Return the [X, Y] coordinate for the center point of the cell that contains the specified text.  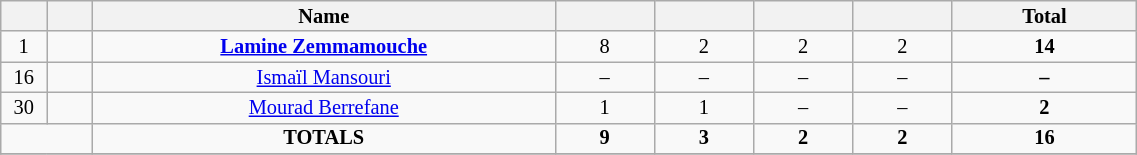
30 [24, 108]
9 [604, 138]
Name [324, 16]
Total [1044, 16]
TOTALS [324, 138]
Lamine Zemmamouche [324, 46]
14 [1044, 46]
Ismaïl Mansouri [324, 78]
3 [704, 138]
8 [604, 46]
Mourad Berrefane [324, 108]
